Output the (x, y) coordinate of the center of the cell containing the given text.  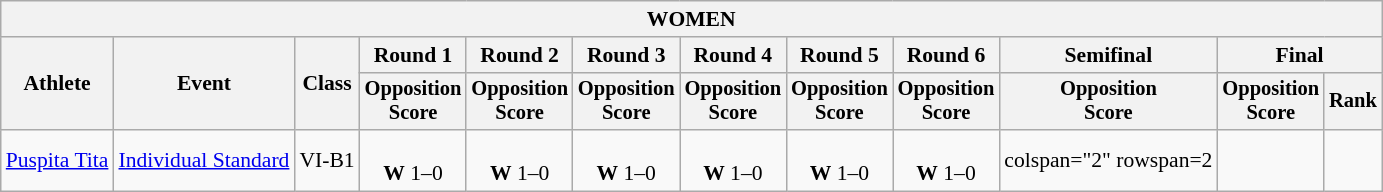
Round 1 (414, 55)
Event (204, 84)
Final (1299, 55)
Round 4 (734, 55)
Round 6 (946, 55)
Round 3 (626, 55)
colspan="2" rowspan=2 (1108, 160)
Class (326, 84)
Individual Standard (204, 160)
Round 5 (840, 55)
Round 2 (520, 55)
WOMEN (692, 19)
Rank (1353, 101)
VI-B1 (326, 160)
Semifinal (1108, 55)
Athlete (58, 84)
Puspita Tita (58, 160)
